For the text-containing cell, return its midpoint in (x, y) coordinate format. 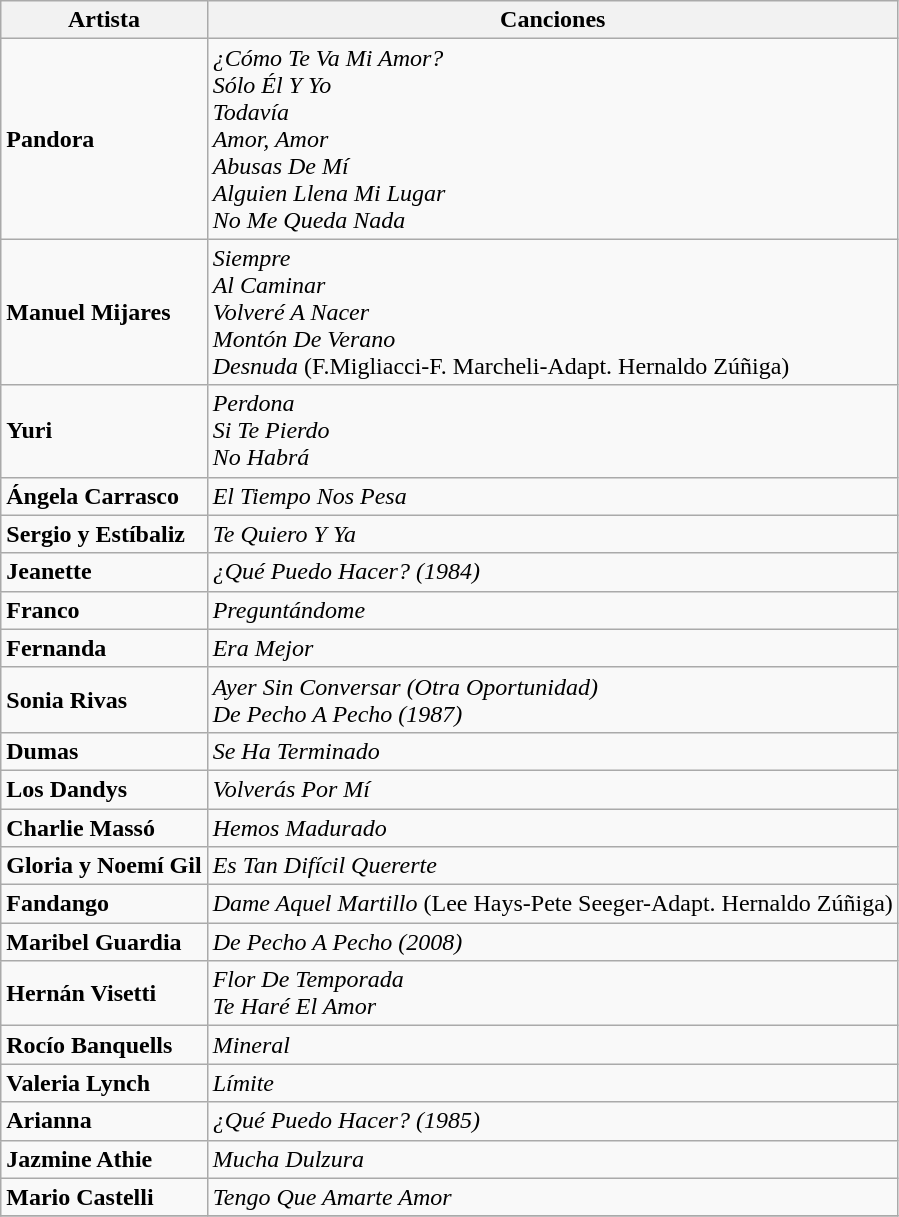
Fernanda (104, 648)
Canciones (552, 20)
¿Qué Puedo Hacer? (1985) (552, 1121)
Maribel Guardia (104, 942)
Arianna (104, 1121)
Preguntándome (552, 610)
Era Mejor (552, 648)
Hemos Madurado (552, 827)
Artista (104, 20)
Gloria y Noemí Gil (104, 866)
¿Qué Puedo Hacer? (1984) (552, 572)
El Tiempo Nos Pesa (552, 496)
Los Dandys (104, 789)
Manuel Mijares (104, 312)
Sonia Rivas (104, 700)
SiempreAl CaminarVolveré A NacerMontón De VeranoDesnuda (F.Migliacci-F. Marcheli-Adapt. Hernaldo Zúñiga) (552, 312)
Ayer Sin Conversar (Otra Oportunidad)De Pecho A Pecho (1987) (552, 700)
Charlie Massó (104, 827)
Mineral (552, 1045)
Tengo Que Amarte Amor (552, 1197)
Franco (104, 610)
Hernán Visetti (104, 994)
De Pecho A Pecho (2008) (552, 942)
Ángela Carrasco (104, 496)
Es Tan Difícil Quererte (552, 866)
Te Quiero Y Ya (552, 534)
PerdonaSi Te PierdoNo Habrá (552, 431)
Se Ha Terminado (552, 751)
Volverás Por Mí (552, 789)
Flor De TemporadaTe Haré El Amor (552, 994)
Pandora (104, 139)
Sergio y Estíbaliz (104, 534)
Valeria Lynch (104, 1083)
Fandango (104, 904)
Yuri (104, 431)
Dame Aquel Martillo (Lee Hays-Pete Seeger-Adapt. Hernaldo Zúñiga) (552, 904)
Rocío Banquells (104, 1045)
¿Cómo Te Va Mi Amor?Sólo Él Y YoTodavíaAmor, AmorAbusas De MíAlguien Llena Mi LugarNo Me Queda Nada (552, 139)
Jazmine Athie (104, 1159)
Mario Castelli (104, 1197)
Límite (552, 1083)
Jeanette (104, 572)
Dumas (104, 751)
Mucha Dulzura (552, 1159)
